Pinpoint the cell where the given text exists, returning its (x, y) midpoint coordinate. 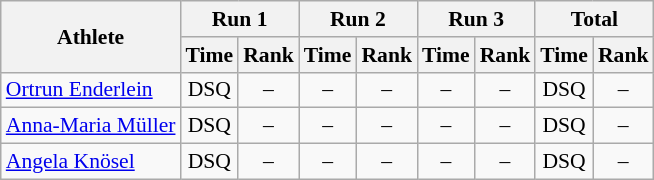
Athlete (91, 36)
Run 3 (476, 19)
Angela Knösel (91, 162)
Anna-Maria Müller (91, 126)
Run 2 (358, 19)
Ortrun Enderlein (91, 90)
Total (594, 19)
Run 1 (240, 19)
